Return the [X, Y] coordinate for the center point of the cell that contains the specified text.  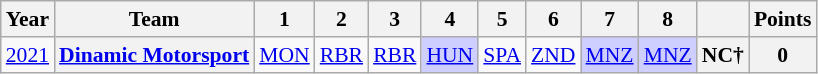
MON [284, 55]
HUN [450, 55]
1 [284, 19]
0 [783, 55]
NC† [723, 55]
SPA [502, 55]
2 [342, 19]
3 [394, 19]
Team [154, 19]
6 [553, 19]
Year [28, 19]
2021 [28, 55]
ZND [553, 55]
4 [450, 19]
Dinamic Motorsport [154, 55]
7 [610, 19]
Points [783, 19]
5 [502, 19]
8 [668, 19]
